Search for the cell housing the specified text and yield its (X, Y) center coordinate. 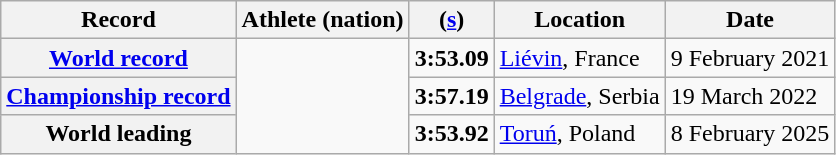
Belgrade, Serbia (580, 96)
9 February 2021 (750, 58)
Athlete (nation) (322, 20)
Location (580, 20)
World record (118, 58)
3:57.19 (452, 96)
Record (118, 20)
3:53.09 (452, 58)
Championship record (118, 96)
World leading (118, 134)
19 March 2022 (750, 96)
Date (750, 20)
3:53.92 (452, 134)
(s) (452, 20)
8 February 2025 (750, 134)
Liévin, France (580, 58)
Toruń, Poland (580, 134)
